Provide the [X, Y] coordinate of the cell's center where the given text is located.  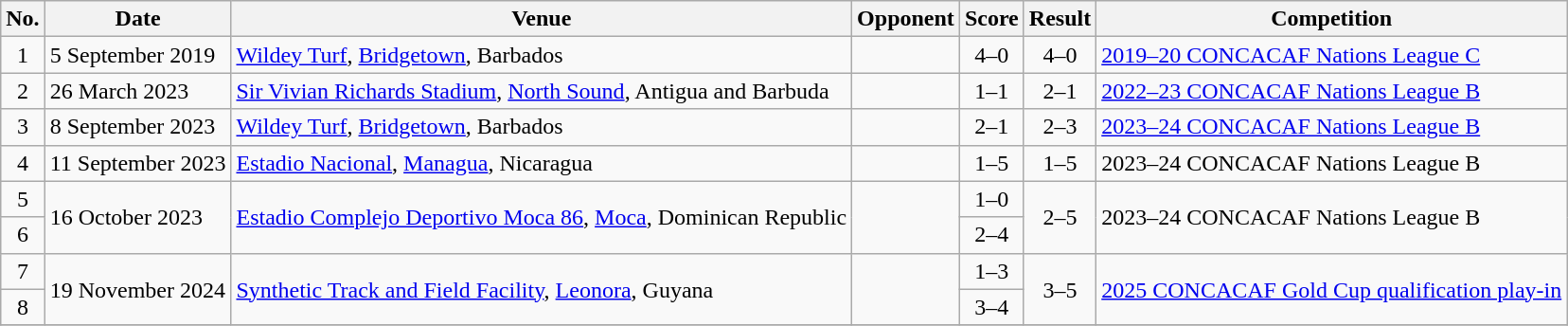
19 November 2024 [138, 289]
Competition [1331, 19]
Estadio Nacional, Managua, Nicaragua [542, 163]
1–1 [991, 91]
8 September 2023 [138, 127]
2–4 [991, 235]
Venue [542, 19]
16 October 2023 [138, 217]
26 March 2023 [138, 91]
3 [23, 127]
3–5 [1060, 289]
2–5 [1060, 217]
8 [23, 307]
7 [23, 271]
Score [991, 19]
Opponent [906, 19]
5 [23, 199]
No. [23, 19]
Date [138, 19]
2025 CONCACAF Gold Cup qualification play-in [1331, 289]
Estadio Complejo Deportivo Moca 86, Moca, Dominican Republic [542, 217]
Result [1060, 19]
2019–20 CONCACAF Nations League C [1331, 55]
4 [23, 163]
6 [23, 235]
1–3 [991, 271]
Sir Vivian Richards Stadium, North Sound, Antigua and Barbuda [542, 91]
1 [23, 55]
Synthetic Track and Field Facility, Leonora, Guyana [542, 289]
1–0 [991, 199]
2022–23 CONCACAF Nations League B [1331, 91]
5 September 2019 [138, 55]
11 September 2023 [138, 163]
3–4 [991, 307]
2–3 [1060, 127]
2 [23, 91]
